Search for the cell housing the specified text and yield its [x, y] center coordinate. 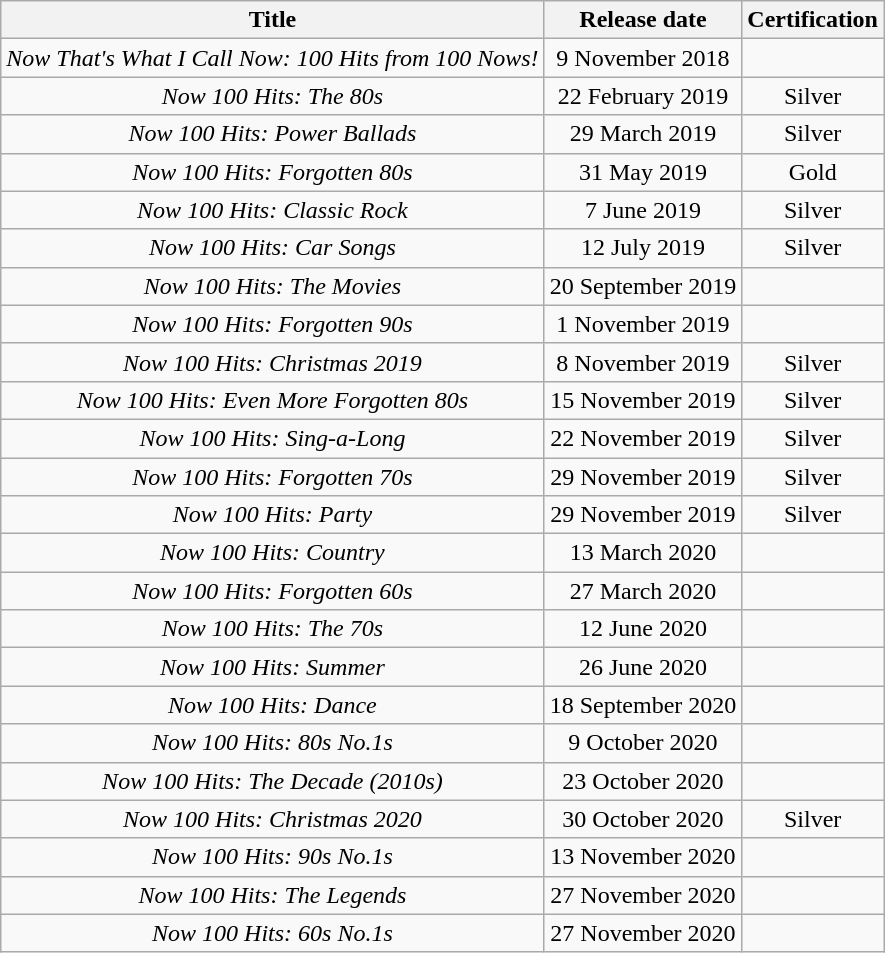
20 September 2019 [643, 286]
22 February 2019 [643, 96]
Certification [813, 20]
Now 100 Hits: Dance [272, 705]
Release date [643, 20]
Now 100 Hits: Forgotten 80s [272, 172]
Title [272, 20]
Now That's What I Call Now: 100 Hits from 100 Nows! [272, 58]
9 October 2020 [643, 743]
Now 100 Hits: Forgotten 90s [272, 324]
Now 100 Hits: Even More Forgotten 80s [272, 400]
7 June 2019 [643, 210]
1 November 2019 [643, 324]
12 July 2019 [643, 248]
Now 100 Hits: Summer [272, 667]
27 March 2020 [643, 591]
Now 100 Hits: 90s No.1s [272, 857]
Now 100 Hits: The Decade (2010s) [272, 781]
8 November 2019 [643, 362]
15 November 2019 [643, 400]
Now 100 Hits: Sing-a-Long [272, 438]
Now 100 Hits: 60s No.1s [272, 933]
Now 100 Hits: Forgotten 70s [272, 477]
Now 100 Hits: Christmas 2019 [272, 362]
13 March 2020 [643, 553]
23 October 2020 [643, 781]
31 May 2019 [643, 172]
Gold [813, 172]
Now 100 Hits: Forgotten 60s [272, 591]
Now 100 Hits: Power Ballads [272, 134]
30 October 2020 [643, 819]
Now 100 Hits: The Movies [272, 286]
13 November 2020 [643, 857]
22 November 2019 [643, 438]
29 March 2019 [643, 134]
Now 100 Hits: Country [272, 553]
26 June 2020 [643, 667]
Now 100 Hits: Party [272, 515]
Now 100 Hits: The Legends [272, 895]
18 September 2020 [643, 705]
Now 100 Hits: Classic Rock [272, 210]
Now 100 Hits: Car Songs [272, 248]
Now 100 Hits: 80s No.1s [272, 743]
Now 100 Hits: The 70s [272, 629]
Now 100 Hits: The 80s [272, 96]
9 November 2018 [643, 58]
12 June 2020 [643, 629]
Now 100 Hits: Christmas 2020 [272, 819]
